Search for the cell housing the specified text and yield its (X, Y) center coordinate. 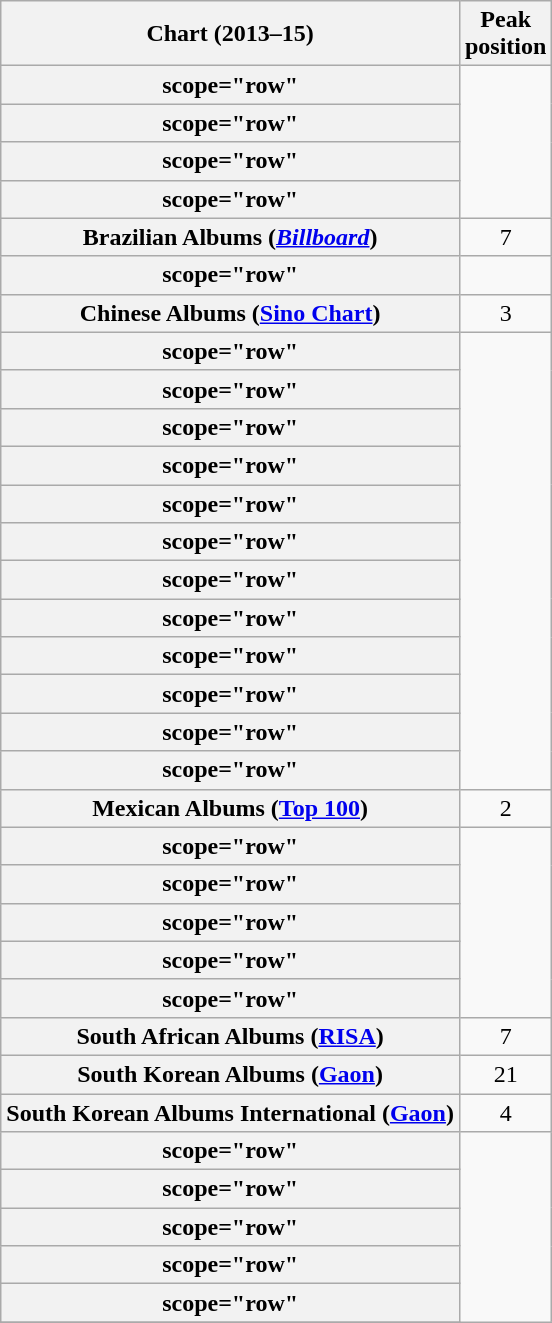
South Korean Albums (Gaon) (230, 1074)
South Korean Albums International (Gaon) (230, 1113)
Chart (2013–15) (230, 34)
Mexican Albums (Top 100) (230, 808)
Brazilian Albums (Billboard) (230, 237)
South African Albums (RISA) (230, 1036)
4 (505, 1113)
Chinese Albums (Sino Chart) (230, 313)
21 (505, 1074)
Peakposition (505, 34)
3 (505, 313)
2 (505, 808)
